Scan for the cell matching the given text and deliver its [X, Y] coordinate at center. 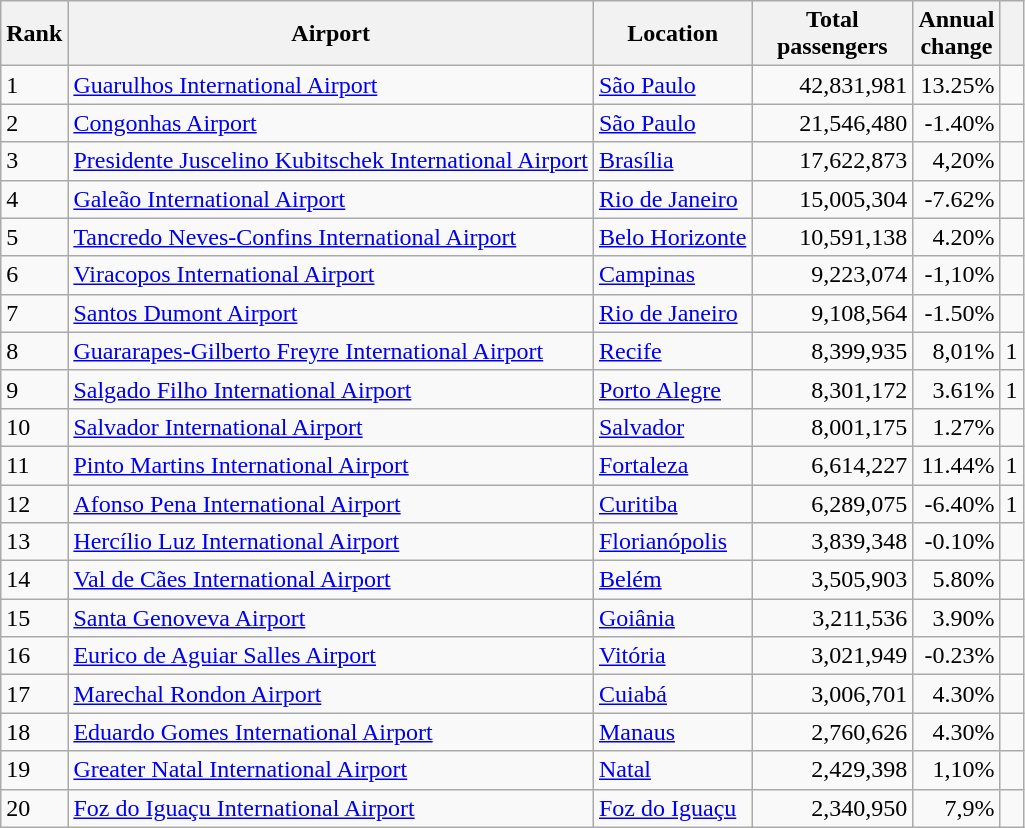
Tancredo Neves-Confins International Airport [331, 237]
Pinto Martins International Airport [331, 465]
3,211,536 [832, 618]
5 [34, 237]
Rank [34, 34]
17 [34, 694]
-6.40% [956, 503]
1,10% [956, 770]
2 [34, 123]
19 [34, 770]
-1.40% [956, 123]
12 [34, 503]
20 [34, 808]
3,839,348 [832, 542]
Belém [672, 580]
Totalpassengers [832, 34]
3 [34, 161]
6,289,075 [832, 503]
-7.62% [956, 199]
13.25% [956, 85]
2,340,950 [832, 808]
Marechal Rondon Airport [331, 694]
-0.23% [956, 656]
10 [34, 427]
Airport [331, 34]
Florianópolis [672, 542]
Curitiba [672, 503]
8,399,935 [832, 351]
Santa Genoveva Airport [331, 618]
Porto Alegre [672, 389]
Recife [672, 351]
Goiânia [672, 618]
6,614,227 [832, 465]
6 [34, 275]
Congonhas Airport [331, 123]
Belo Horizonte [672, 237]
3,006,701 [832, 694]
Foz do Iguaçu [672, 808]
13 [34, 542]
4.20% [956, 237]
1.27% [956, 427]
4 [34, 199]
42,831,981 [832, 85]
Presidente Juscelino Kubitschek International Airport [331, 161]
8,301,172 [832, 389]
Greater Natal International Airport [331, 770]
Guarulhos International Airport [331, 85]
17,622,873 [832, 161]
-1,10% [956, 275]
Guararapes-Gilberto Freyre International Airport [331, 351]
9,108,564 [832, 313]
Eduardo Gomes International Airport [331, 732]
Salvador [672, 427]
3.90% [956, 618]
10,591,138 [832, 237]
3.61% [956, 389]
Afonso Pena International Airport [331, 503]
4,20% [956, 161]
Salvador International Airport [331, 427]
7,9% [956, 808]
-0.10% [956, 542]
3,505,903 [832, 580]
9 [34, 389]
Santos Dumont Airport [331, 313]
Location [672, 34]
2,429,398 [832, 770]
8 [34, 351]
15,005,304 [832, 199]
3,021,949 [832, 656]
8,01% [956, 351]
Hercílio Luz International Airport [331, 542]
Galeão International Airport [331, 199]
Manaus [672, 732]
2,760,626 [832, 732]
18 [34, 732]
15 [34, 618]
Viracopos International Airport [331, 275]
Natal [672, 770]
16 [34, 656]
5.80% [956, 580]
11 [34, 465]
Fortaleza [672, 465]
Val de Cães International Airport [331, 580]
Foz do Iguaçu International Airport [331, 808]
Salgado Filho International Airport [331, 389]
21,546,480 [832, 123]
8,001,175 [832, 427]
11.44% [956, 465]
14 [34, 580]
Eurico de Aguiar Salles Airport [331, 656]
Cuiabá [672, 694]
Brasília [672, 161]
Vitória [672, 656]
-1.50% [956, 313]
7 [34, 313]
Campinas [672, 275]
Annualchange [956, 34]
9,223,074 [832, 275]
